Scan for the cell matching the given text and deliver its (x, y) coordinate at center. 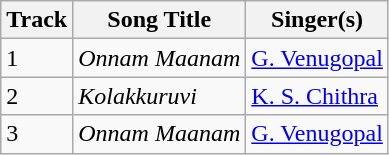
Track (37, 20)
3 (37, 134)
Singer(s) (318, 20)
Kolakkuruvi (160, 96)
K. S. Chithra (318, 96)
1 (37, 58)
2 (37, 96)
Song Title (160, 20)
